From the cell containing the given text, extract its center point as [x, y] coordinate. 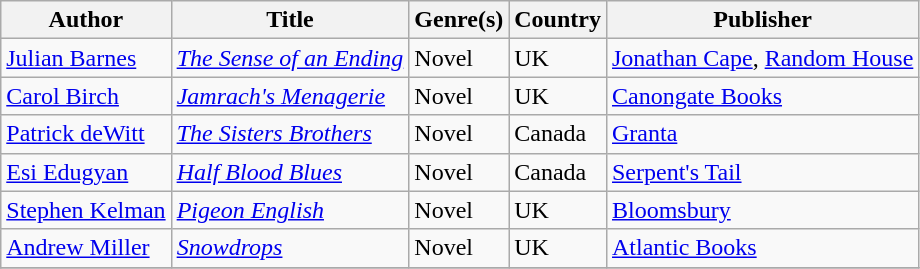
Canongate Books [762, 96]
Andrew Miller [86, 248]
Author [86, 20]
Pigeon English [290, 210]
Granta [762, 134]
Publisher [762, 20]
Atlantic Books [762, 248]
Stephen Kelman [86, 210]
Jamrach's Menagerie [290, 96]
The Sisters Brothers [290, 134]
Title [290, 20]
Country [558, 20]
Serpent's Tail [762, 172]
Esi Edugyan [86, 172]
Bloomsbury [762, 210]
Patrick deWitt [86, 134]
Carol Birch [86, 96]
Genre(s) [459, 20]
Jonathan Cape, Random House [762, 58]
Julian Barnes [86, 58]
Snowdrops [290, 248]
Half Blood Blues [290, 172]
The Sense of an Ending [290, 58]
